From the cell containing the given text, extract its center point as (X, Y) coordinate. 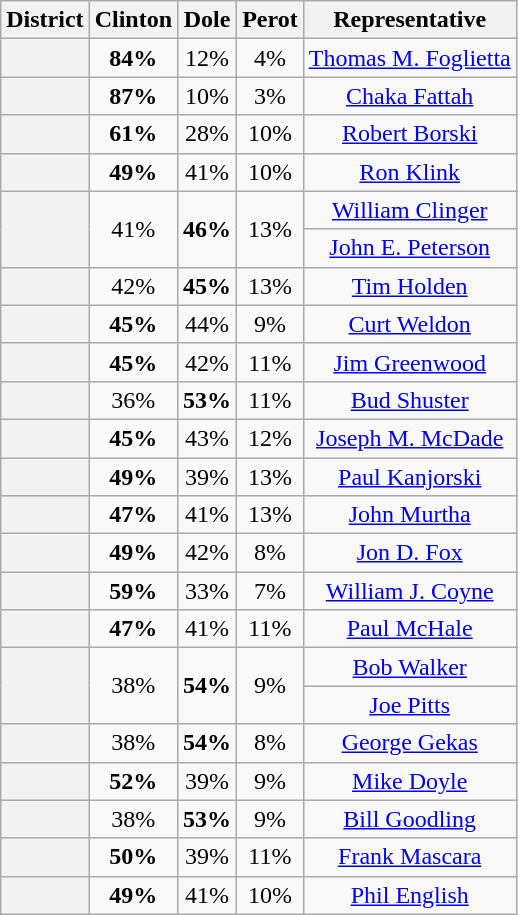
Mike Doyle (410, 781)
John Murtha (410, 515)
84% (133, 58)
36% (133, 400)
Phil English (410, 895)
District (45, 20)
Clinton (133, 20)
44% (208, 324)
28% (208, 134)
William J. Coyne (410, 591)
52% (133, 781)
61% (133, 134)
Paul McHale (410, 629)
33% (208, 591)
George Gekas (410, 743)
Bob Walker (410, 667)
Frank Mascara (410, 857)
Bud Shuster (410, 400)
Ron Klink (410, 172)
Joe Pitts (410, 705)
Curt Weldon (410, 324)
Joseph M. McDade (410, 438)
50% (133, 857)
3% (270, 96)
7% (270, 591)
Jon D. Fox (410, 553)
4% (270, 58)
Representative (410, 20)
Dole (208, 20)
87% (133, 96)
46% (208, 229)
Chaka Fattah (410, 96)
Tim Holden (410, 286)
59% (133, 591)
43% (208, 438)
Robert Borski (410, 134)
Bill Goodling (410, 819)
John E. Peterson (410, 248)
William Clinger (410, 210)
Jim Greenwood (410, 362)
Paul Kanjorski (410, 477)
Thomas M. Foglietta (410, 58)
Perot (270, 20)
